Identify which cell holds the provided text, then report its (x, y) central coordinate. 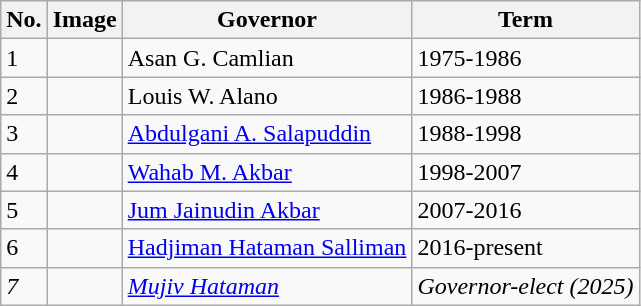
Asan G. Camlian (267, 58)
5 (24, 210)
1988-1998 (526, 134)
6 (24, 248)
Governor (267, 20)
2007-2016 (526, 210)
Mujiv Hataman (267, 286)
Abdulgani A. Salapuddin (267, 134)
4 (24, 172)
Term (526, 20)
1975-1986 (526, 58)
Jum Jainudin Akbar (267, 210)
Hadjiman Hataman Salliman (267, 248)
1 (24, 58)
2 (24, 96)
Louis W. Alano (267, 96)
1998-2007 (526, 172)
Image (84, 20)
2016-present (526, 248)
3 (24, 134)
Wahab M. Akbar (267, 172)
No. (24, 20)
7 (24, 286)
Governor-elect (2025) (526, 286)
1986-1988 (526, 96)
